Capture the cell that displays the provided text and extract its (x, y) central coordinate. 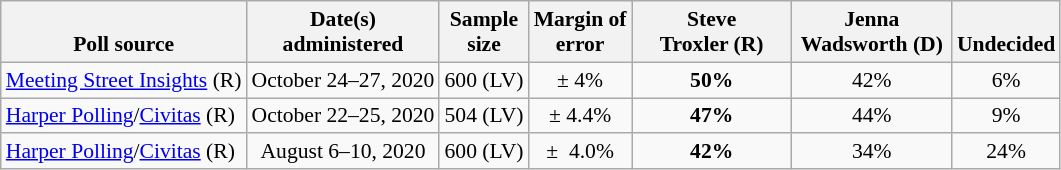
± 4% (580, 80)
47% (712, 116)
± 4.0% (580, 152)
± 4.4% (580, 116)
Meeting Street Insights (R) (124, 80)
Samplesize (484, 32)
October 22–25, 2020 (342, 116)
SteveTroxler (R) (712, 32)
504 (LV) (484, 116)
6% (1006, 80)
24% (1006, 152)
44% (872, 116)
Poll source (124, 32)
9% (1006, 116)
50% (712, 80)
Date(s)administered (342, 32)
34% (872, 152)
October 24–27, 2020 (342, 80)
August 6–10, 2020 (342, 152)
JennaWadsworth (D) (872, 32)
Undecided (1006, 32)
Margin oferror (580, 32)
